Search for the cell housing the specified text and yield its (x, y) center coordinate. 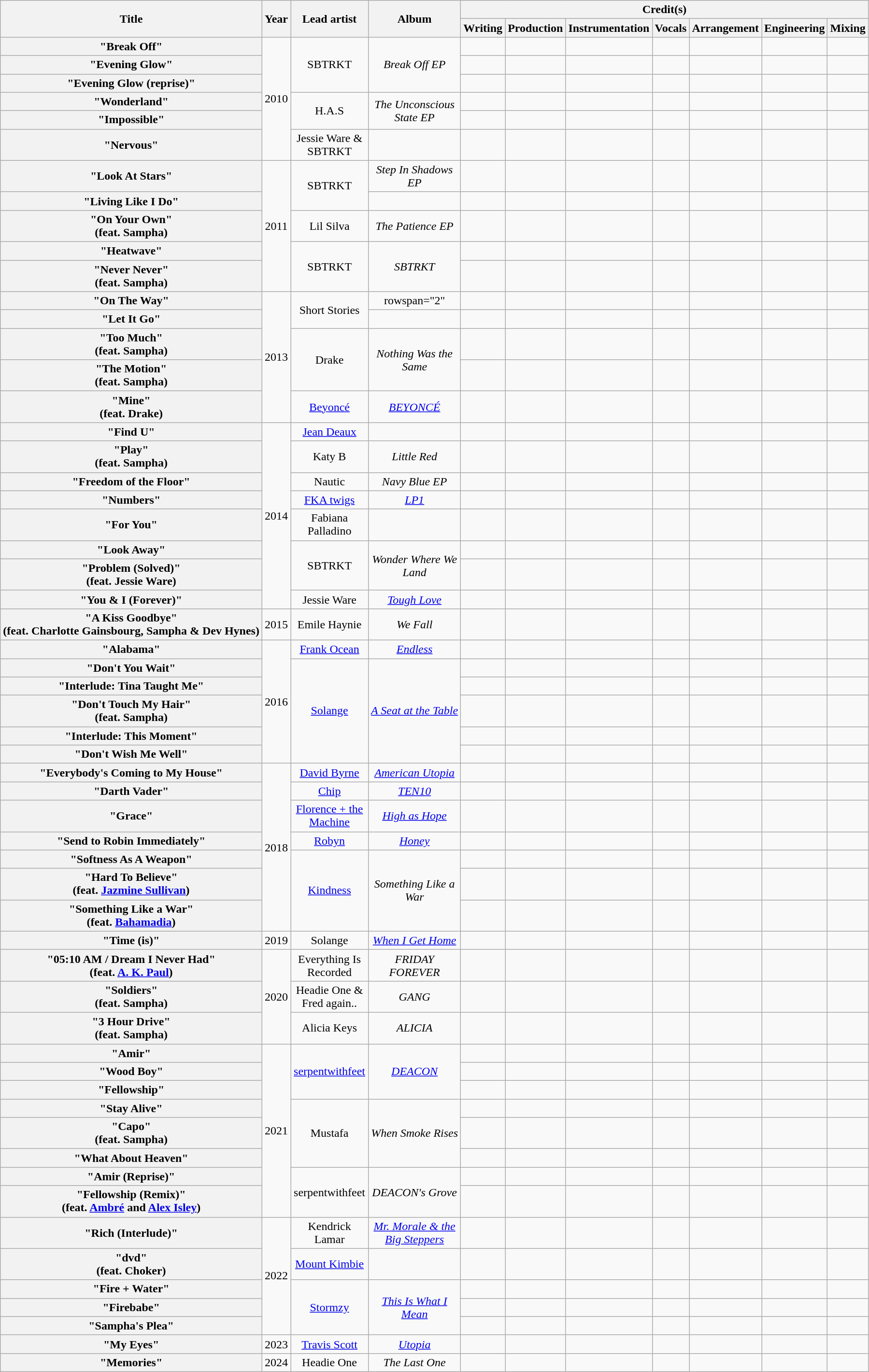
Mr. Morale & the Big Steppers (414, 1232)
2011 (276, 226)
"You & I (Forever)" (131, 599)
"Soldiers"(feat. Sampha) (131, 997)
"A Kiss Goodbye"(feat. Charlotte Gainsbourg, Sampha & Dev Hynes) (131, 624)
"Send to Robin Immediately" (131, 841)
"Mine"(feat. Drake) (131, 407)
"Freedom of the Floor" (131, 481)
Navy Blue EP (414, 481)
"Problem (Solved)"(feat. Jessie Ware) (131, 575)
"On Your Own"(feat. Sampha) (131, 226)
"3 Hour Drive"(feat. Sampha) (131, 1028)
"Don't Wish Me Well" (131, 754)
"Rich (Interlude)" (131, 1232)
"dvd"(feat. Choker) (131, 1264)
Robyn (329, 841)
"Look At Stars" (131, 176)
Utopia (414, 1344)
Lil Silva (329, 226)
"Fellowship (Remix)"(feat. Ambré and Alex Isley) (131, 1202)
Title (131, 19)
"Look Away" (131, 550)
Nautic (329, 481)
Kendrick Lamar (329, 1232)
"Interlude: This Moment" (131, 736)
Jessie Ware & SBTRKT (329, 145)
"Evening Glow (reprise)" (131, 83)
"Amir (Reprise)" (131, 1176)
"Fellowship" (131, 1090)
Arrangement (726, 28)
Mount Kimbie (329, 1264)
"Alabama" (131, 649)
2018 (276, 847)
TEN10 (414, 791)
Emile Haynie (329, 624)
FKA twigs (329, 500)
Break Off EP (414, 65)
"Something Like a War"(feat. Bahamadia) (131, 916)
"Hard To Believe"(feat. Jazmine Sullivan) (131, 884)
Mustafa (329, 1133)
rowspan="2" (414, 301)
"Grace" (131, 816)
The Patience EP (414, 226)
This Is What I Mean (414, 1307)
"Living Like I Do" (131, 201)
Lead artist (329, 19)
Engineering (795, 28)
"Never Never"(feat. Sampha) (131, 275)
2015 (276, 624)
Tough Love (414, 599)
2020 (276, 997)
Jean Deaux (329, 432)
The Unconscious State EP (414, 111)
DEACON (414, 1072)
Album (414, 19)
2022 (276, 1276)
When I Get Home (414, 940)
2014 (276, 516)
Chip (329, 791)
Headie One & Fred again.. (329, 997)
"Let It Go" (131, 319)
"Amir" (131, 1053)
2024 (276, 1362)
Year (276, 19)
BEYONCÉ (414, 407)
"Memories" (131, 1362)
Drake (329, 360)
Production (535, 28)
2023 (276, 1344)
Jessie Ware (329, 599)
"Fire + Water" (131, 1289)
Step In Shadows EP (414, 176)
"Find U" (131, 432)
FRIDAY FOREVER (414, 965)
"Wonderland" (131, 101)
H.A.S (329, 111)
"Don't Touch My Hair"(feat. Sampha) (131, 711)
"Numbers" (131, 500)
"Nervous" (131, 145)
"Sampha's Plea" (131, 1326)
Florence + the Machine (329, 816)
Instrumentation (609, 28)
"Softness As A Weapon" (131, 859)
"Wood Boy" (131, 1072)
"The Motion"(feat. Sampha) (131, 376)
A Seat at the Table (414, 711)
"Heatwave" (131, 251)
ALICIA (414, 1028)
"Capo"(feat. Sampha) (131, 1133)
When Smoke Rises (414, 1133)
Kindness (329, 891)
We Fall (414, 624)
"My Eyes" (131, 1344)
Frank Ocean (329, 649)
2016 (276, 701)
"Time (is)" (131, 940)
David Byrne (329, 773)
"05:10 AM / Dream I Never Had"(feat. A. K. Paul) (131, 965)
Alicia Keys (329, 1028)
Something Like a War (414, 891)
Fabiana Palladino (329, 524)
Honey (414, 841)
Stormzy (329, 1307)
Travis Scott (329, 1344)
Mixing (848, 28)
"Firebabe" (131, 1307)
Beyoncé (329, 407)
2010 (276, 99)
Nothing Was the Same (414, 360)
High as Hope (414, 816)
Headie One (329, 1362)
Short Stories (329, 310)
Credit(s) (665, 10)
GANG (414, 997)
"Interlude: Tina Taught Me" (131, 686)
"On The Way" (131, 301)
"Break Off" (131, 46)
2019 (276, 940)
2013 (276, 357)
Writing (483, 28)
"Too Much"(feat. Sampha) (131, 344)
LP1 (414, 500)
Wonder Where We Land (414, 565)
"For You" (131, 524)
"Darth Vader" (131, 791)
The Last One (414, 1362)
"What About Heaven" (131, 1158)
"Stay Alive" (131, 1108)
"Evening Glow" (131, 65)
"Don't You Wait" (131, 668)
"Impossible" (131, 120)
Katy B (329, 457)
DEACON's Grove (414, 1192)
"Everybody's Coming to My House" (131, 773)
"Play"(feat. Sampha) (131, 457)
Everything Is Recorded (329, 965)
2021 (276, 1131)
American Utopia (414, 773)
Little Red (414, 457)
Vocals (670, 28)
Endless (414, 649)
